Capture the cell that displays the provided text and extract its [X, Y] central coordinate. 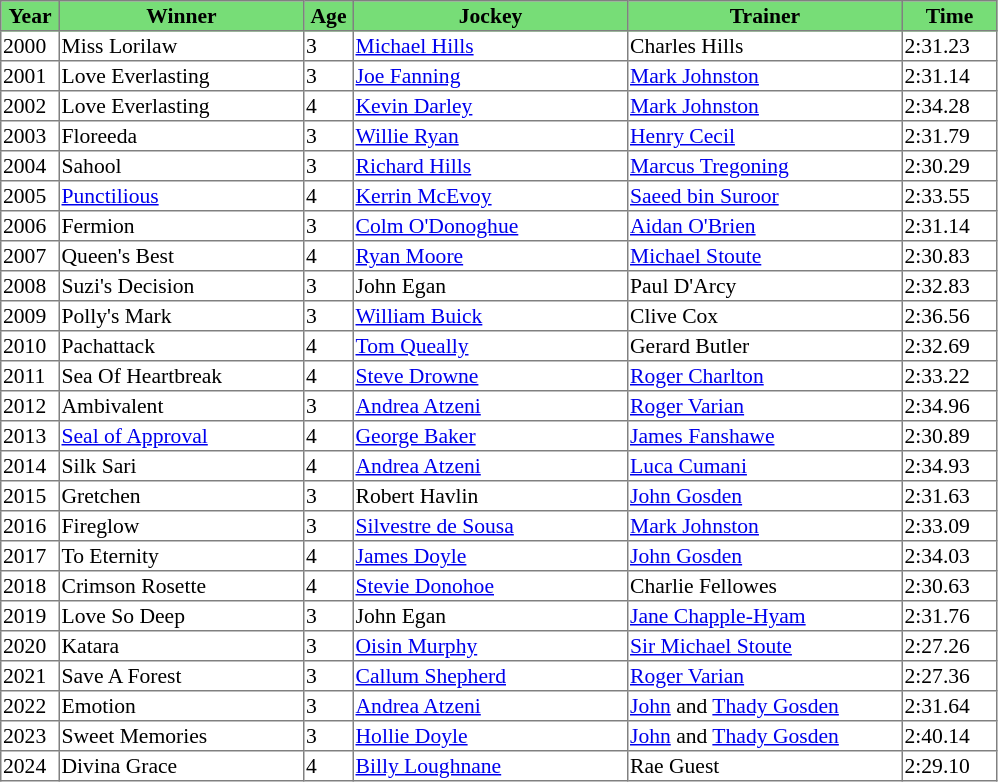
2:31.63 [949, 496]
Save A Forest [181, 676]
2:27.26 [949, 646]
2008 [30, 286]
Jane Chapple-Hyam [765, 616]
Ryan Moore [490, 256]
Oisin Murphy [490, 646]
Callum Shepherd [490, 676]
Love So Deep [181, 616]
Sweet Memories [181, 736]
2:31.76 [949, 616]
2:30.29 [949, 166]
2:34.93 [949, 466]
2003 [30, 136]
2016 [30, 526]
2024 [30, 766]
Paul D'Arcy [765, 286]
Pachattack [181, 346]
Queen's Best [181, 256]
2:32.69 [949, 346]
Stevie Donohoe [490, 586]
2011 [30, 376]
Gerard Butler [765, 346]
Divina Grace [181, 766]
Miss Lorilaw [181, 46]
Kevin Darley [490, 106]
2:34.03 [949, 556]
Silvestre de Sousa [490, 526]
Robert Havlin [490, 496]
Winner [181, 16]
George Baker [490, 436]
Rae Guest [765, 766]
Trainer [765, 16]
2010 [30, 346]
Polly's Mark [181, 316]
Seal of Approval [181, 436]
2:30.63 [949, 586]
Richard Hills [490, 166]
2005 [30, 196]
Fermion [181, 226]
2023 [30, 736]
Billy Loughnane [490, 766]
Roger Charlton [765, 376]
To Eternity [181, 556]
2000 [30, 46]
Charles Hills [765, 46]
2002 [30, 106]
Clive Cox [765, 316]
James Doyle [490, 556]
2:36.56 [949, 316]
Aidan O'Brien [765, 226]
2:31.23 [949, 46]
Silk Sari [181, 466]
2012 [30, 406]
2014 [30, 466]
Jockey [490, 16]
Tom Queally [490, 346]
2:27.36 [949, 676]
Katara [181, 646]
2:34.96 [949, 406]
Sahool [181, 166]
Kerrin McEvoy [490, 196]
Suzi's Decision [181, 286]
2015 [30, 496]
2017 [30, 556]
William Buick [490, 316]
Hollie Doyle [490, 736]
2020 [30, 646]
2022 [30, 706]
Willie Ryan [490, 136]
2009 [30, 316]
Charlie Fellowes [765, 586]
Emotion [181, 706]
Age [329, 16]
2006 [30, 226]
Sea Of Heartbreak [181, 376]
2:33.09 [949, 526]
Saeed bin Suroor [765, 196]
2:33.55 [949, 196]
2:34.28 [949, 106]
Sir Michael Stoute [765, 646]
Punctilious [181, 196]
Fireglow [181, 526]
2018 [30, 586]
2:31.79 [949, 136]
Joe Fanning [490, 76]
2:30.89 [949, 436]
Time [949, 16]
Colm O'Donoghue [490, 226]
2:32.83 [949, 286]
Luca Cumani [765, 466]
Crimson Rosette [181, 586]
Henry Cecil [765, 136]
2004 [30, 166]
2:31.64 [949, 706]
2:29.10 [949, 766]
Michael Hills [490, 46]
Michael Stoute [765, 256]
2001 [30, 76]
Floreeda [181, 136]
2007 [30, 256]
2:33.22 [949, 376]
2021 [30, 676]
James Fanshawe [765, 436]
Gretchen [181, 496]
Steve Drowne [490, 376]
2:40.14 [949, 736]
2:30.83 [949, 256]
Ambivalent [181, 406]
2013 [30, 436]
Marcus Tregoning [765, 166]
Year [30, 16]
2019 [30, 616]
